Provide the [X, Y] coordinate of the cell's center where the given text is located.  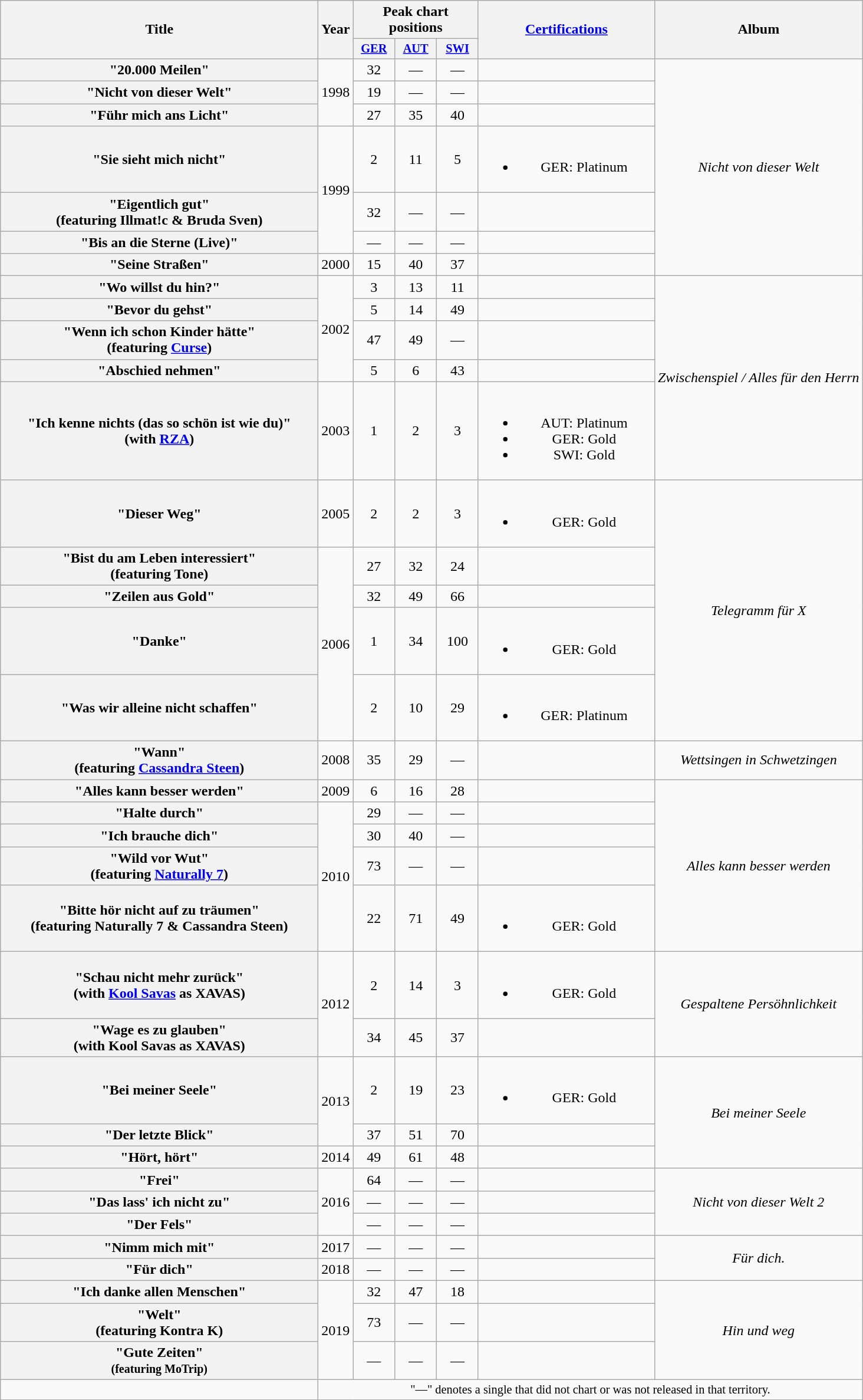
"Nicht von dieser Welt" [159, 93]
"Nimm mich mit" [159, 1247]
Bei meiner Seele [758, 1112]
2005 [336, 513]
2019 [336, 1330]
"Hört, hört" [159, 1157]
22 [374, 919]
Nicht von dieser Welt 2 [758, 1202]
2000 [336, 265]
"Wo willst du hin?" [159, 287]
"Seine Straßen" [159, 265]
"Der Fels" [159, 1224]
64 [374, 1179]
10 [416, 708]
51 [416, 1135]
"Dieser Weg" [159, 513]
2006 [336, 644]
2014 [336, 1157]
Album [758, 29]
"Eigentlich gut"(featuring Illmat!c & Bruda Sven) [159, 212]
61 [416, 1157]
Certifications [566, 29]
"Bevor du gehst" [159, 310]
"Bis an die Sterne (Live)" [159, 242]
2017 [336, 1247]
"Welt"(featuring Kontra K) [159, 1322]
"Was wir alleine nicht schaffen" [159, 708]
2003 [336, 430]
"Halte durch" [159, 813]
AUT: PlatinumGER: GoldSWI: Gold [566, 430]
66 [457, 596]
48 [457, 1157]
43 [457, 370]
2016 [336, 1202]
2009 [336, 791]
"20.000 Meilen" [159, 70]
"Das lass' ich nicht zu" [159, 1202]
Gespaltene Persöhnlichkeit [758, 1004]
"Bist du am Leben interessiert"(featuring Tone) [159, 566]
Year [336, 29]
Für dich. [758, 1258]
"Wenn ich schon Kinder hätte"(featuring Curse) [159, 340]
GER [374, 49]
2012 [336, 1004]
2018 [336, 1269]
"Bei meiner Seele" [159, 1090]
"Abschied nehmen" [159, 370]
AUT [416, 49]
"Für dich" [159, 1269]
Hin und weg [758, 1330]
SWI [457, 49]
"Danke" [159, 640]
"Wild vor Wut"(featuring Naturally 7) [159, 866]
Title [159, 29]
"Ich kenne nichts (das so schön ist wie du)"(with RZA) [159, 430]
"Alles kann besser werden" [159, 791]
28 [457, 791]
Telegramm für X [758, 610]
Zwischenspiel / Alles für den Herrn [758, 378]
"Zeilen aus Gold" [159, 596]
70 [457, 1135]
15 [374, 265]
"Ich danke allen Menschen" [159, 1292]
100 [457, 640]
"Der letzte Blick" [159, 1135]
2002 [336, 329]
"Schau nicht mehr zurück"(with Kool Savas as XAVAS) [159, 985]
Wettsingen in Schwetzingen [758, 761]
1999 [336, 190]
Nicht von dieser Welt [758, 167]
"—" denotes a single that did not chart or was not released in that territory. [591, 1390]
"Ich brauche dich" [159, 836]
2013 [336, 1102]
1998 [336, 92]
45 [416, 1038]
30 [374, 836]
2008 [336, 761]
"Bitte hör nicht auf zu träumen"(featuring Naturally 7 & Cassandra Steen) [159, 919]
"Frei" [159, 1179]
18 [457, 1292]
2010 [336, 877]
Alles kann besser werden [758, 866]
24 [457, 566]
"Gute Zeiten"(featuring MoTrip) [159, 1361]
"Sie sieht mich nicht" [159, 159]
13 [416, 287]
23 [457, 1090]
"Wann"(featuring Cassandra Steen) [159, 761]
Peak chart positions [416, 20]
"Führ mich ans Licht" [159, 115]
71 [416, 919]
16 [416, 791]
"Wage es zu glauben"(with Kool Savas as XAVAS) [159, 1038]
